Detect which cell encompasses the target text, then output its [x, y] center coordinate. 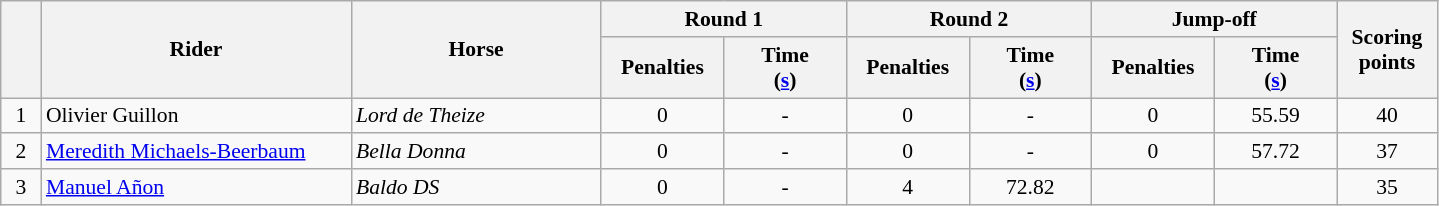
Jump-off [1214, 19]
55.59 [1276, 116]
Meredith Michaels-Beerbaum [196, 152]
Olivier Guillon [196, 116]
3 [21, 187]
Scoringpoints [1387, 50]
2 [21, 152]
Baldo DS [476, 187]
Round 1 [724, 19]
37 [1387, 152]
Horse [476, 50]
Rider [196, 50]
Manuel Añon [196, 187]
Lord de Theize [476, 116]
Bella Donna [476, 152]
35 [1387, 187]
4 [908, 187]
72.82 [1030, 187]
40 [1387, 116]
1 [21, 116]
57.72 [1276, 152]
Round 2 [968, 19]
